Return [X, Y] of the center of cell containing provided text 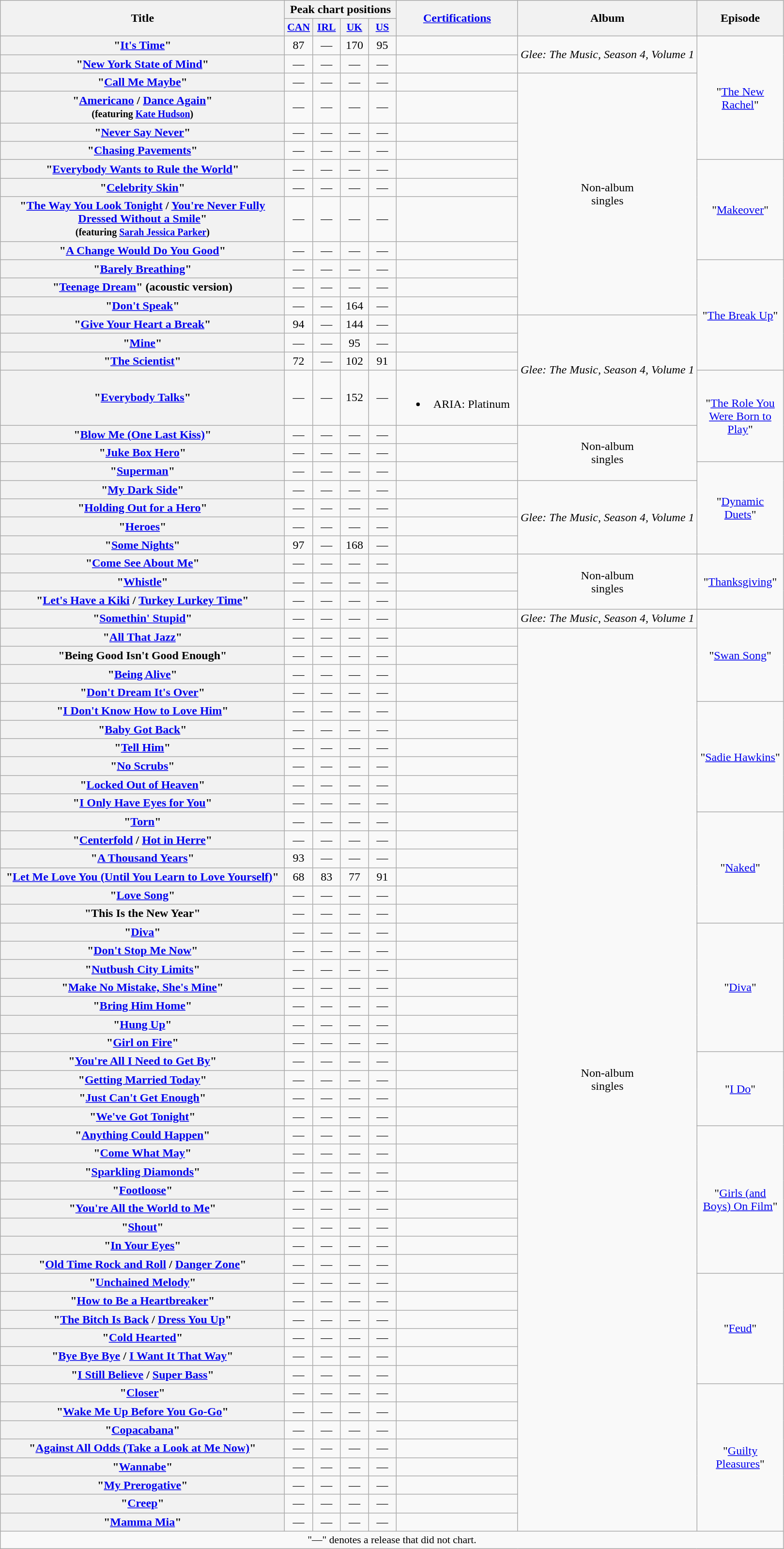
"Against All Odds (Take a Look at Me Now)" [142, 1448]
"Feud" [740, 1328]
"The Scientist" [142, 361]
"Holding Out for a Hero" [142, 508]
"Don't Stop Me Now" [142, 950]
"I Don't Know How to Love Him" [142, 711]
83 [326, 877]
"Come What May" [142, 1153]
"Don't Speak" [142, 306]
"Shout" [142, 1227]
"You're All I Need to Get By" [142, 1061]
"Superman" [142, 471]
"Whistle" [142, 582]
"I Still Believe / Super Bass" [142, 1375]
72 [299, 361]
"The Role You Were Born to Play" [740, 416]
"Bring Him Home" [142, 1006]
Album [607, 18]
"The Way You Look Tonight / You're Never Fully Dressed Without a Smile"(featuring Sarah Jessica Parker) [142, 219]
"Somethin' Stupid" [142, 619]
"The Break Up" [740, 315]
"Closer" [142, 1393]
"Swan Song" [740, 655]
77 [354, 877]
"Love Song" [142, 895]
"In Your Eyes" [142, 1245]
"I Only Have Eyes for You" [142, 803]
144 [354, 324]
"A Change Would Do You Good" [142, 250]
93 [299, 858]
"Guilty Pleasures" [740, 1457]
"New York State of Mind" [142, 63]
"Make No Mistake, She's Mine" [142, 987]
170 [354, 45]
"Girl on Fire" [142, 1043]
"No Scrubs" [142, 766]
"A Thousand Years" [142, 858]
"You're All the World to Me" [142, 1208]
"My Dark Side" [142, 490]
102 [354, 361]
"Let Me Love You (Until You Learn to Love Yourself)" [142, 877]
"Naked" [740, 867]
CAN [299, 28]
94 [299, 324]
"Torn" [142, 821]
"Copacabana" [142, 1430]
"Baby Got Back" [142, 729]
US [383, 28]
"Unchained Melody" [142, 1282]
"Bye Bye Bye / I Want It That Way" [142, 1356]
"Give Your Heart a Break" [142, 324]
"This Is the New Year" [142, 914]
"Centerfold / Hot in Herre" [142, 840]
"My Prerogative" [142, 1485]
"Locked Out of Heaven" [142, 785]
"Just Can't Get Enough" [142, 1098]
"Barely Breathing" [142, 269]
"Everybody Wants to Rule the World" [142, 169]
"Nutbush City Limits" [142, 969]
152 [354, 397]
"Anything Could Happen" [142, 1135]
168 [354, 545]
"Wannabe" [142, 1467]
ARIA: Platinum [457, 397]
"Cold Hearted" [142, 1338]
Episode [740, 18]
Title [142, 18]
"Sparkling Diamonds" [142, 1172]
"Some Nights" [142, 545]
"Dynamic Duets" [740, 508]
"Let's Have a Kiki / Turkey Lurkey Time" [142, 600]
"Tell Him" [142, 748]
"Celebrity Skin" [142, 187]
"Old Time Rock and Roll / Danger Zone" [142, 1264]
"It's Time" [142, 45]
"I Do" [740, 1089]
"Wake Me Up Before You Go-Go" [142, 1411]
"How to Be a Heartbreaker" [142, 1301]
"Thanksgiving" [740, 582]
"Mamma Mia" [142, 1522]
"Hung Up" [142, 1024]
68 [299, 877]
"—" denotes a release that did not chart. [392, 1540]
87 [299, 45]
"Americano / Dance Again"(featuring Kate Hudson) [142, 108]
"Chasing Pavements" [142, 151]
UK [354, 28]
"The New Rachel" [740, 98]
IRL [326, 28]
Peak chart positions [341, 10]
"Come See About Me" [142, 563]
164 [354, 306]
"Don't Dream It's Over" [142, 692]
"We've Got Tonight" [142, 1116]
"Everybody Talks" [142, 397]
"All That Jazz" [142, 637]
"Being Alive" [142, 674]
"Girls (and Boys) On Film" [740, 1199]
"Heroes" [142, 527]
"Sadie Hawkins" [740, 757]
97 [299, 545]
"Teenage Dream" (acoustic version) [142, 287]
"Blow Me (One Last Kiss)" [142, 434]
"Never Say Never" [142, 132]
Certifications [457, 18]
"Creep" [142, 1503]
"Being Good Isn't Good Enough" [142, 655]
"Mine" [142, 342]
"The Bitch Is Back / Dress You Up" [142, 1319]
"Makeover" [740, 210]
"Call Me Maybe" [142, 82]
"Getting Married Today" [142, 1080]
"Juke Box Hero" [142, 453]
"Footloose" [142, 1190]
